Scan for the cell matching the given text and deliver its [x, y] coordinate at center. 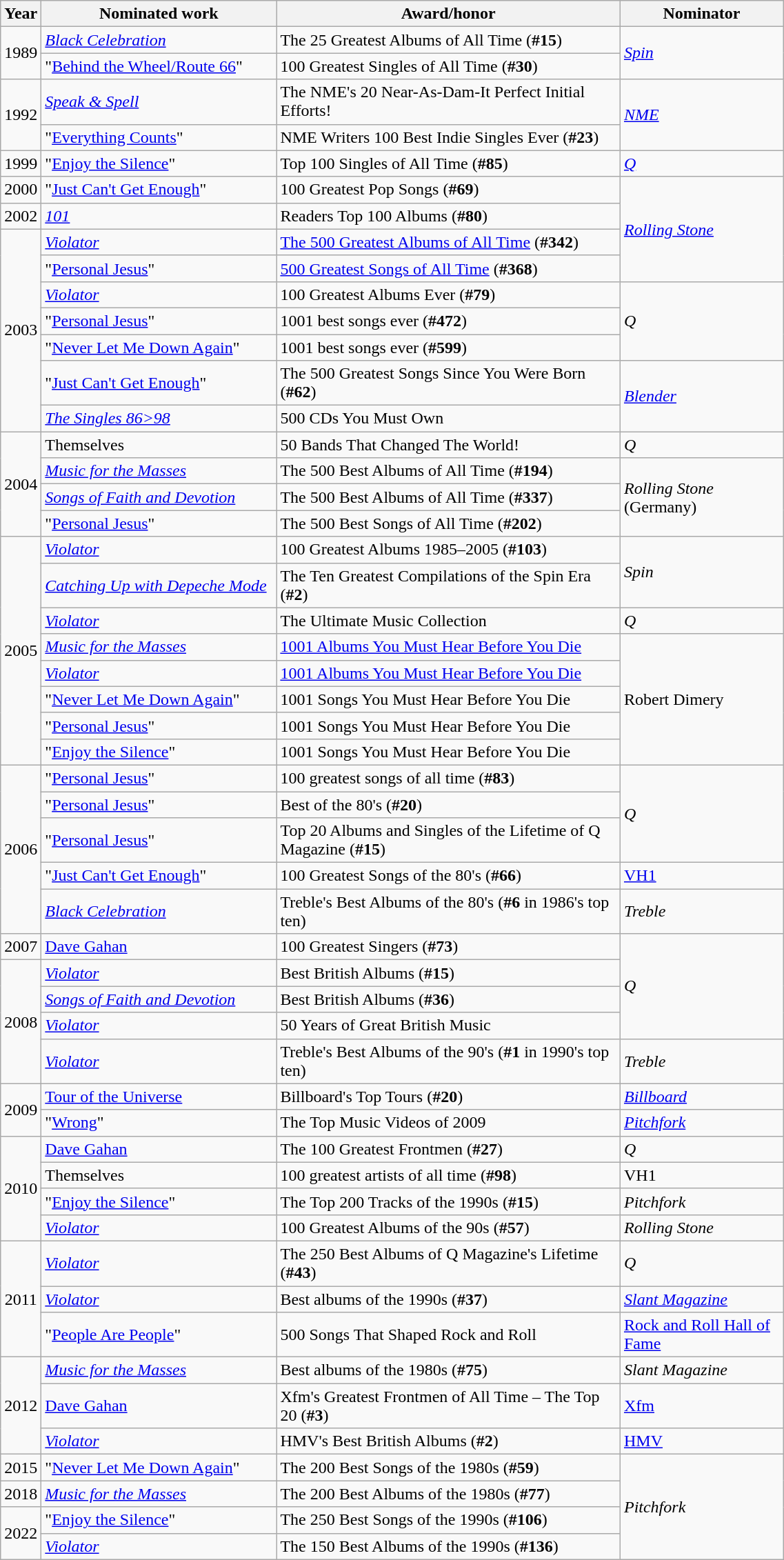
The Singles 86>98 [159, 419]
2009 [21, 1110]
2015 [21, 1468]
Blender [701, 396]
2002 [21, 216]
2007 [21, 947]
Tour of the Universe [159, 1097]
Best albums of the 1990s (#37) [448, 1299]
2003 [21, 330]
100 Greatest Albums Ever (#79) [448, 294]
50 Bands That Changed The World! [448, 445]
Best of the 80's (#20) [448, 805]
Top 20 Albums and Singles of the Lifetime of Q Magazine (#15) [448, 840]
"Behind the Wheel/Route 66" [159, 66]
The 25 Greatest Albums of All Time (#15) [448, 40]
500 CDs You Must Own [448, 419]
100 Greatest Pop Songs (#69) [448, 190]
The 150 Best Albums of the 1990s (#136) [448, 1546]
100 Greatest Singers (#73) [448, 947]
The 250 Best Songs of the 1990s (#106) [448, 1520]
The 500 Best Songs of All Time (#202) [448, 523]
Treble's Best Albums of the 80's (#6 in 1986's top ten) [448, 912]
The 500 Greatest Albums of All Time (#342) [448, 242]
100 Greatest Albums of the 90s (#57) [448, 1228]
Nominated work [159, 14]
500 Songs That Shaped Rock and Roll [448, 1335]
2011 [21, 1299]
50 Years of Great British Music [448, 1026]
Nominator [701, 14]
The Top Music Videos of 2009 [448, 1123]
Xfm's Greatest Frontmen of All Time – The Top 20 (#3) [448, 1406]
Treble's Best Albums of the 90's (#1 in 1990's top ten) [448, 1061]
100 Greatest Songs of the 80's (#66) [448, 876]
NME [701, 114]
Readers Top 100 Albums (#80) [448, 216]
1989 [21, 53]
The 250 Best Albums of Q Magazine's Lifetime (#43) [448, 1263]
NME Writers 100 Best Indie Singles Ever (#23) [448, 137]
100 Greatest Albums 1985–2005 (#103) [448, 550]
Billboard [701, 1097]
100 greatest artists of all time (#98) [448, 1175]
The 500 Greatest Songs Since You Were Born (#62) [448, 383]
2010 [21, 1188]
2008 [21, 1022]
The Ten Greatest Compilations of the Spin Era (#2) [448, 585]
HMV [701, 1441]
100 greatest songs of all time (#83) [448, 778]
Award/honor [448, 14]
Rock and Roll Hall of Fame [701, 1335]
"People Are People" [159, 1335]
Catching Up with Depeche Mode [159, 585]
2006 [21, 849]
2022 [21, 1533]
1001 best songs ever (#599) [448, 347]
2012 [21, 1406]
The Top 200 Tracks of the 1990s (#15) [448, 1201]
"Wrong" [159, 1123]
The NME's 20 Near-As-Dam-It Perfect Initial Efforts! [448, 102]
Speak & Spell [159, 102]
Best British Albums (#36) [448, 999]
Robert Dimery [701, 699]
HMV's Best British Albums (#2) [448, 1441]
2004 [21, 484]
Billboard's Top Tours (#20) [448, 1097]
1999 [21, 163]
The 500 Best Albums of All Time (#337) [448, 497]
1001 best songs ever (#472) [448, 321]
Top 100 Singles of All Time (#85) [448, 163]
2018 [21, 1494]
The Ultimate Music Collection [448, 621]
100 Greatest Singles of All Time (#30) [448, 66]
The 200 Best Songs of the 1980s (#59) [448, 1468]
Rolling Stone (Germany) [701, 497]
Best British Albums (#15) [448, 973]
"Everything Counts" [159, 137]
The 200 Best Albums of the 1980s (#77) [448, 1494]
1992 [21, 114]
Year [21, 14]
The 100 Greatest Frontmen (#27) [448, 1149]
Best albums of the 1980s (#75) [448, 1370]
2000 [21, 190]
Xfm [701, 1406]
500 Greatest Songs of All Time (#368) [448, 268]
2005 [21, 651]
The 500 Best Albums of All Time (#194) [448, 471]
101 [159, 216]
